Extract the [X, Y] coordinate from the center of the cell holding the provided text.  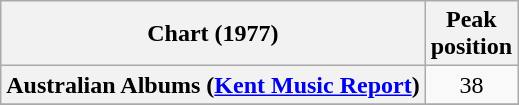
38 [471, 85]
Chart (1977) [213, 34]
Peakposition [471, 34]
Australian Albums (Kent Music Report) [213, 85]
